Capture the cell that displays the provided text and extract its [x, y] central coordinate. 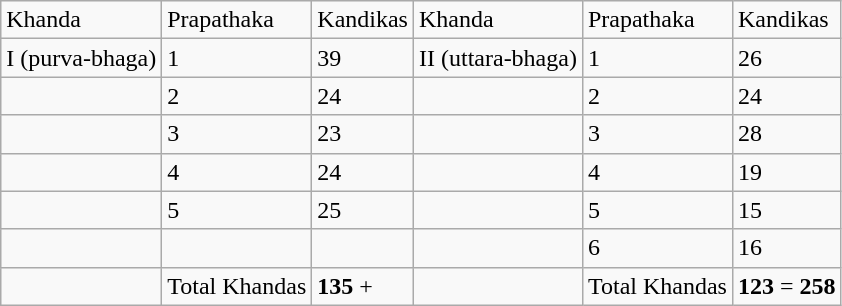
123 = 258 [786, 286]
23 [363, 134]
26 [786, 58]
28 [786, 134]
16 [786, 248]
25 [363, 210]
15 [786, 210]
19 [786, 172]
6 [657, 248]
II (uttara-bhaga) [498, 58]
39 [363, 58]
I (purva-bhaga) [82, 58]
135 + [363, 286]
